Return (x, y) of the center of cell containing provided text 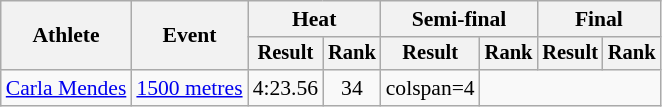
Semi-final (460, 19)
4:23.56 (286, 88)
1500 metres (189, 88)
Event (189, 36)
Athlete (66, 36)
Heat (314, 19)
colspan=4 (430, 88)
Final (598, 19)
Carla Mendes (66, 88)
34 (352, 88)
